Identify which cell holds the provided text, then report its (X, Y) central coordinate. 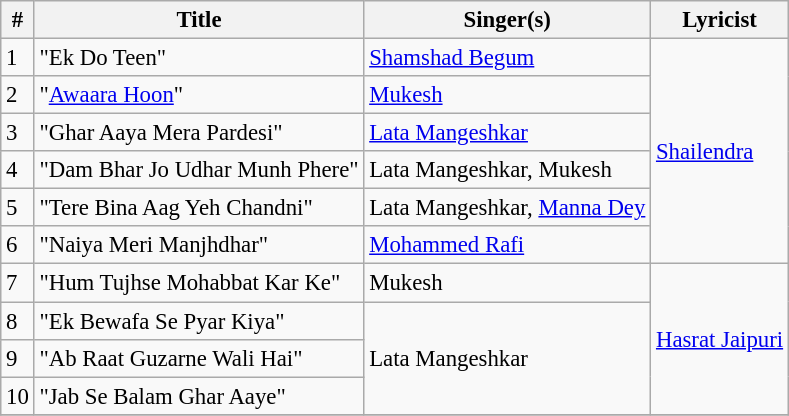
4 (18, 170)
"Dam Bhar Jo Udhar Munh Phere" (199, 170)
6 (18, 245)
"Ab Raat Guzarne Wali Hai" (199, 358)
1 (18, 58)
Lata Mangeshkar, Manna Dey (508, 208)
"Naiya Meri Manjhdhar" (199, 245)
Hasrat Jaipuri (720, 339)
9 (18, 358)
10 (18, 396)
"Awaara Hoon" (199, 95)
"Ghar Aaya Mera Pardesi" (199, 133)
Shailendra (720, 152)
Shamshad Begum (508, 58)
2 (18, 95)
"Ek Do Teen" (199, 58)
"Hum Tujhse Mohabbat Kar Ke" (199, 283)
8 (18, 321)
Lata Mangeshkar, Mukesh (508, 170)
# (18, 20)
3 (18, 133)
Singer(s) (508, 20)
5 (18, 208)
"Tere Bina Aag Yeh Chandni" (199, 208)
"Jab Se Balam Ghar Aaye" (199, 396)
"Ek Bewafa Se Pyar Kiya" (199, 321)
7 (18, 283)
Mohammed Rafi (508, 245)
Title (199, 20)
Lyricist (720, 20)
